Capture the cell that displays the provided text and extract its (x, y) central coordinate. 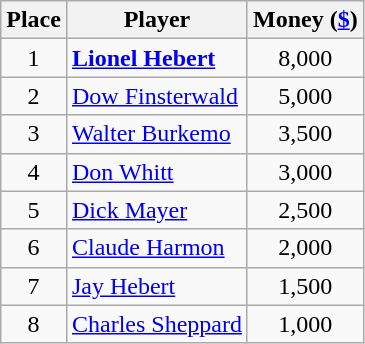
Walter Burkemo (156, 134)
Place (34, 20)
Lionel Hebert (156, 58)
Claude Harmon (156, 248)
8 (34, 324)
5 (34, 210)
5,000 (305, 96)
7 (34, 286)
3 (34, 134)
Don Whitt (156, 172)
8,000 (305, 58)
Dow Finsterwald (156, 96)
1,500 (305, 286)
6 (34, 248)
1 (34, 58)
Jay Hebert (156, 286)
Player (156, 20)
2,000 (305, 248)
2 (34, 96)
3,000 (305, 172)
3,500 (305, 134)
Charles Sheppard (156, 324)
Money ($) (305, 20)
1,000 (305, 324)
4 (34, 172)
2,500 (305, 210)
Dick Mayer (156, 210)
